Detect which cell encompasses the target text, then output its (x, y) center coordinate. 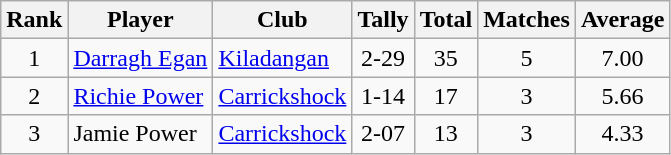
2 (34, 96)
7.00 (622, 58)
Average (622, 20)
Darragh Egan (140, 58)
1-14 (383, 96)
Kiladangan (282, 58)
5 (527, 58)
Matches (527, 20)
Richie Power (140, 96)
Club (282, 20)
4.33 (622, 134)
Tally (383, 20)
2-07 (383, 134)
17 (446, 96)
13 (446, 134)
2-29 (383, 58)
Rank (34, 20)
35 (446, 58)
Total (446, 20)
1 (34, 58)
Jamie Power (140, 134)
Player (140, 20)
5.66 (622, 96)
